Return (x, y) of the center of cell containing provided text 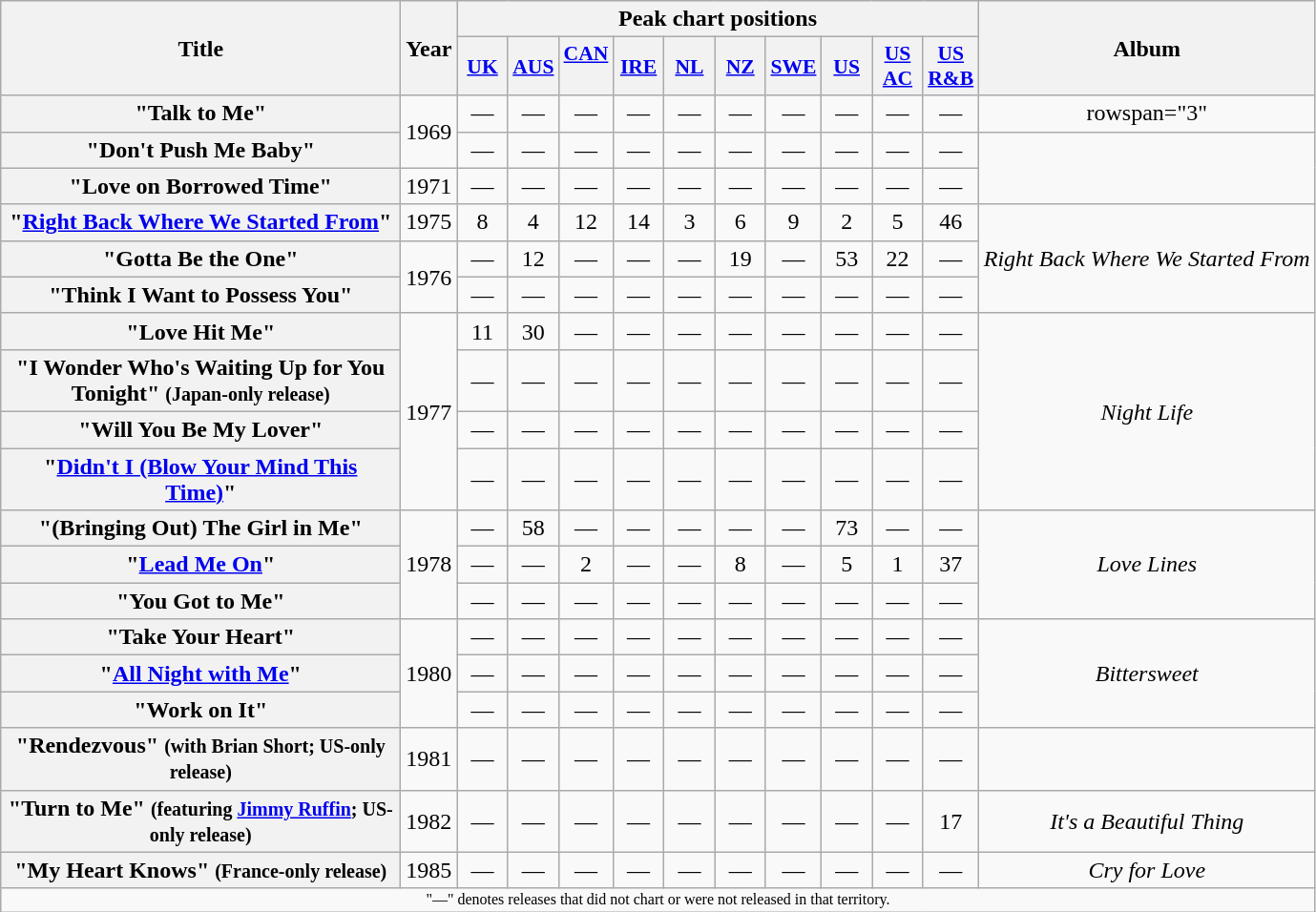
Peak chart positions (718, 19)
"Will You Be My Lover" (200, 429)
1976 (429, 277)
Year (429, 48)
1980 (429, 674)
37 (950, 565)
"Turn to Me" (featuring Jimmy Ruffin; US-only release) (200, 820)
58 (533, 529)
"Think I Want to Possess You" (200, 295)
9 (793, 222)
"Don't Push Me Baby" (200, 150)
"Rendezvous" (with Brian Short; US-only release) (200, 759)
CAN (586, 67)
1969 (429, 132)
"Gotta Be the One" (200, 259)
11 (483, 331)
Bittersweet (1147, 674)
US (847, 67)
rowspan="3" (1147, 114)
"Right Back Where We Started From" (200, 222)
"My Heart Knows" (France-only release) (200, 870)
Title (200, 48)
NL (689, 67)
"Talk to Me" (200, 114)
"Love on Borrowed Time" (200, 186)
NZ (741, 67)
6 (741, 222)
IRE (637, 67)
1 (897, 565)
"I Wonder Who's Waiting Up for You Tonight" (Japan-only release) (200, 380)
Love Lines (1147, 565)
1978 (429, 565)
AUS (533, 67)
"You Got to Me" (200, 601)
Cry for Love (1147, 870)
4 (533, 222)
"—" denotes releases that did not chart or were not released in that territory. (658, 900)
"Love Hit Me" (200, 331)
73 (847, 529)
SWE (793, 67)
1981 (429, 759)
"All Night with Me" (200, 674)
Right Back Where We Started From (1147, 259)
22 (897, 259)
UK (483, 67)
1982 (429, 820)
"Work on It" (200, 710)
14 (637, 222)
30 (533, 331)
46 (950, 222)
US AC (897, 67)
1977 (429, 411)
1971 (429, 186)
"Didn't I (Blow Your Mind This Time)" (200, 479)
"(Bringing Out) The Girl in Me" (200, 529)
"Lead Me On" (200, 565)
3 (689, 222)
17 (950, 820)
"Take Your Heart" (200, 637)
Album (1147, 48)
It's a Beautiful Thing (1147, 820)
19 (741, 259)
1985 (429, 870)
US R&B (950, 67)
53 (847, 259)
1975 (429, 222)
Night Life (1147, 411)
